Output the [x, y] coordinate of the center of the cell containing the given text.  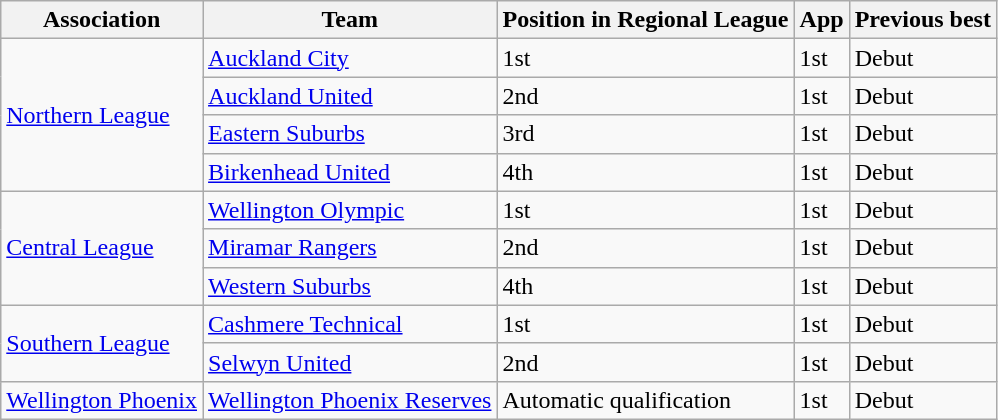
Auckland City [350, 58]
Wellington Phoenix Reserves [350, 400]
Wellington Phoenix [102, 400]
Position in Regional League [646, 20]
Association [102, 20]
Birkenhead United [350, 172]
Central League [102, 248]
Automatic qualification [646, 400]
Eastern Suburbs [350, 134]
App [822, 20]
Miramar Rangers [350, 248]
Previous best [922, 20]
Team [350, 20]
Selwyn United [350, 362]
Western Suburbs [350, 286]
3rd [646, 134]
Auckland United [350, 96]
Cashmere Technical [350, 324]
Southern League [102, 343]
Wellington Olympic [350, 210]
Northern League [102, 115]
